Extract the (x, y) coordinate from the center of the cell holding the provided text.  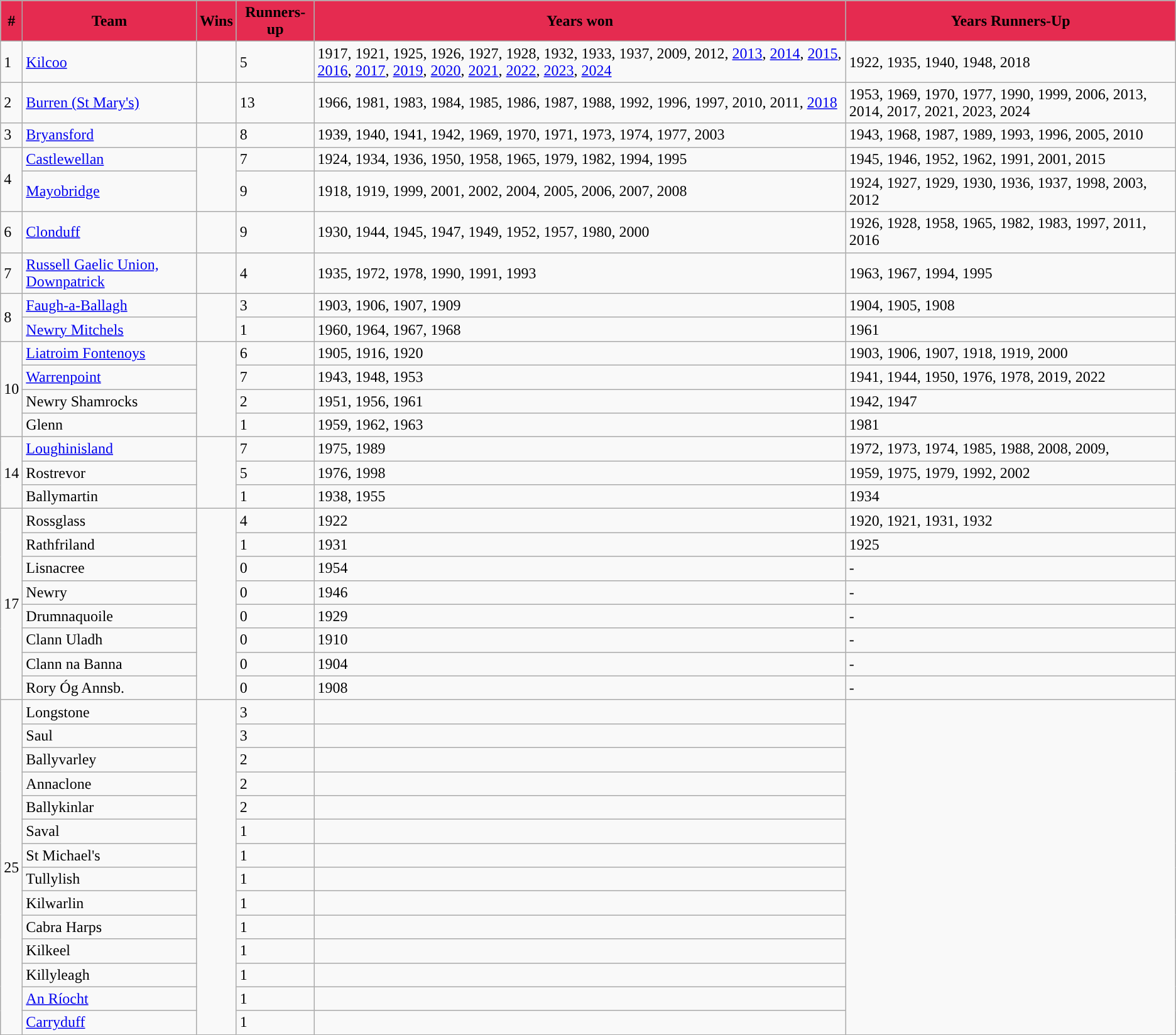
Liatroim Fontenoys (109, 353)
Clonduff (109, 232)
Runners-up (275, 21)
1920, 1921, 1931, 1932 (1010, 521)
Kilcoo (109, 62)
1942, 1947 (1010, 401)
Carryduff (109, 1022)
1925 (1010, 545)
Newry Shamrocks (109, 401)
1938, 1955 (580, 497)
Years Runners-Up (1010, 21)
Burren (St Mary's) (109, 103)
Faugh-a-Ballagh (109, 305)
1922 (580, 521)
Ballymartin (109, 497)
Lisnacree (109, 568)
Castlewellan (109, 159)
1903, 1906, 1907, 1918, 1919, 2000 (1010, 353)
1953, 1969, 1970, 1977, 1990, 1999, 2006, 2013, 2014, 2017, 2021, 2023, 2024 (1010, 103)
Ballyvarley (109, 759)
1941, 1944, 1950, 1976, 1978, 2019, 2022 (1010, 377)
Team (109, 21)
14 (11, 473)
1930, 1944, 1945, 1947, 1949, 1952, 1957, 1980, 2000 (580, 232)
1924, 1934, 1936, 1950, 1958, 1965, 1979, 1982, 1994, 1995 (580, 159)
1981 (1010, 425)
17 (11, 604)
1904 (580, 664)
1918, 1919, 1999, 2001, 2002, 2004, 2005, 2006, 2007, 2008 (580, 191)
1976, 1998 (580, 473)
Wins (216, 21)
1905, 1916, 1920 (580, 353)
Newry (109, 592)
1961 (1010, 329)
Ballykinlar (109, 808)
1926, 1928, 1958, 1965, 1982, 1983, 1997, 2011, 2016 (1010, 232)
Clann na Banna (109, 664)
Cabra Harps (109, 927)
1945, 1946, 1952, 1962, 1991, 2001, 2015 (1010, 159)
1917, 1921, 1925, 1926, 1927, 1928, 1932, 1933, 1937, 2009, 2012, 2013, 2014, 2015, 2016, 2017, 2019, 2020, 2021, 2022, 2023, 2024 (580, 62)
1903, 1906, 1907, 1909 (580, 305)
1943, 1948, 1953 (580, 377)
1963, 1967, 1994, 1995 (1010, 273)
1946 (580, 592)
1954 (580, 568)
1910 (580, 640)
1935, 1972, 1978, 1990, 1991, 1993 (580, 273)
1929 (580, 616)
Saul (109, 735)
# (11, 21)
Russell Gaelic Union, Downpatrick (109, 273)
Rostrevor (109, 473)
Rathfriland (109, 545)
1975, 1989 (580, 449)
1951, 1956, 1961 (580, 401)
Mayobridge (109, 191)
Glenn (109, 425)
Saval (109, 832)
1924, 1927, 1929, 1930, 1936, 1937, 1998, 2003, 2012 (1010, 191)
Loughinisland (109, 449)
Rossglass (109, 521)
1959, 1975, 1979, 1992, 2002 (1010, 473)
13 (275, 103)
Longstone (109, 712)
Killyleagh (109, 975)
Tullylish (109, 879)
1922, 1935, 1940, 1948, 2018 (1010, 62)
1908 (580, 688)
1960, 1964, 1967, 1968 (580, 329)
Bryansford (109, 135)
Years won (580, 21)
Drumnaquoile (109, 616)
1939, 1940, 1941, 1942, 1969, 1970, 1971, 1973, 1974, 1977, 2003 (580, 135)
1959, 1962, 1963 (580, 425)
1966, 1981, 1983, 1984, 1985, 1986, 1987, 1988, 1992, 1996, 1997, 2010, 2011, 2018 (580, 103)
Annaclone (109, 783)
Rory Óg Annsb. (109, 688)
Newry Mitchels (109, 329)
Kilkeel (109, 951)
Warrenpoint (109, 377)
1904, 1905, 1908 (1010, 305)
St Michael's (109, 855)
1943, 1968, 1987, 1989, 1993, 1996, 2005, 2010 (1010, 135)
25 (11, 867)
1972, 1973, 1974, 1985, 1988, 2008, 2009, (1010, 449)
10 (11, 389)
1934 (1010, 497)
Kilwarlin (109, 903)
1931 (580, 545)
An Ríocht (109, 999)
Clann Uladh (109, 640)
